Detect which cell encompasses the target text, then output its (x, y) center coordinate. 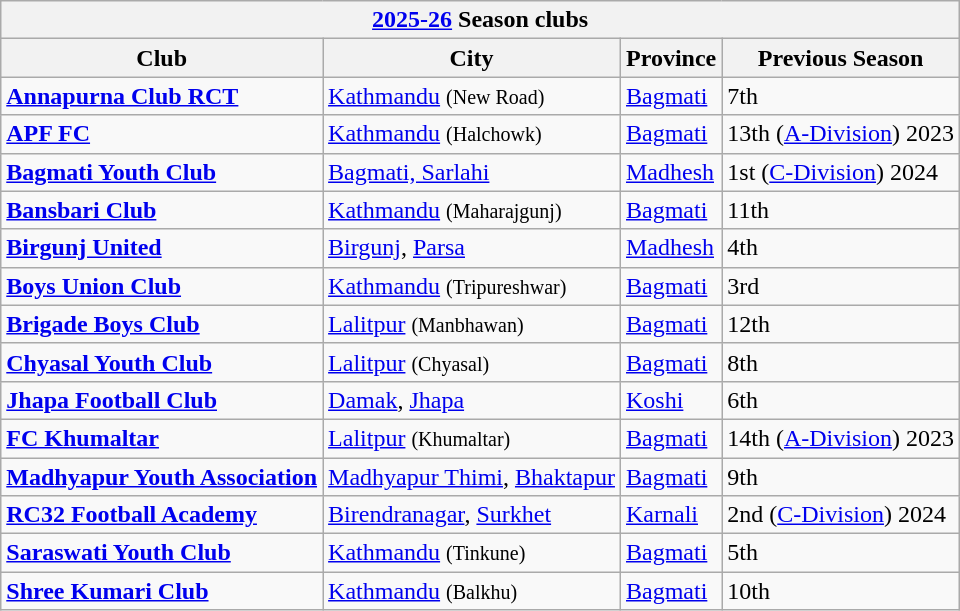
9th (841, 477)
2025-26 Season clubs (480, 20)
Kathmandu (Halchowk) (472, 134)
Kathmandu (Balkhu) (472, 591)
Club (162, 58)
2nd (C-Division) 2024 (841, 515)
Birgunj, Parsa (472, 248)
14th (A-Division) 2023 (841, 438)
Birgunj United (162, 248)
Kathmandu (New Road) (472, 96)
Bansbari Club (162, 210)
Damak, Jhapa (472, 400)
Province (670, 58)
5th (841, 553)
10th (841, 591)
Chyasal Youth Club (162, 362)
Jhapa Football Club (162, 400)
Brigade Boys Club (162, 324)
Annapurna Club RCT (162, 96)
RC32 Football Academy (162, 515)
Madhyapur Youth Association (162, 477)
Saraswati Youth Club (162, 553)
Karnali (670, 515)
Boys Union Club (162, 286)
Lalitpur (Chyasal) (472, 362)
7th (841, 96)
Lalitpur (Manbhawan) (472, 324)
Shree Kumari Club (162, 591)
8th (841, 362)
APF FC (162, 134)
11th (841, 210)
3rd (841, 286)
Kathmandu (Tripureshwar) (472, 286)
Previous Season (841, 58)
FC Khumaltar (162, 438)
4th (841, 248)
Kathmandu (Maharajgunj) (472, 210)
Lalitpur (Khumaltar) (472, 438)
Bagmati Youth Club (162, 172)
1st (C-Division) 2024 (841, 172)
13th (A-Division) 2023 (841, 134)
6th (841, 400)
City (472, 58)
Kathmandu (Tinkune) (472, 553)
Madhyapur Thimi, Bhaktapur (472, 477)
Bagmati, Sarlahi (472, 172)
12th (841, 324)
Koshi (670, 400)
Birendranagar, Surkhet (472, 515)
